Identify which cell holds the provided text, then report its (x, y) central coordinate. 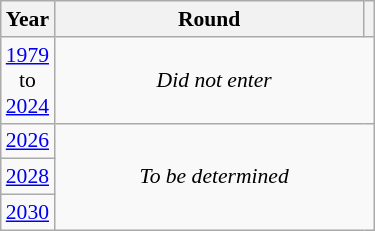
2026 (28, 141)
1979to2024 (28, 80)
2028 (28, 177)
Year (28, 19)
2030 (28, 213)
Did not enter (214, 80)
To be determined (214, 176)
Round (209, 19)
